Return (X, Y) of the center of cell containing provided text 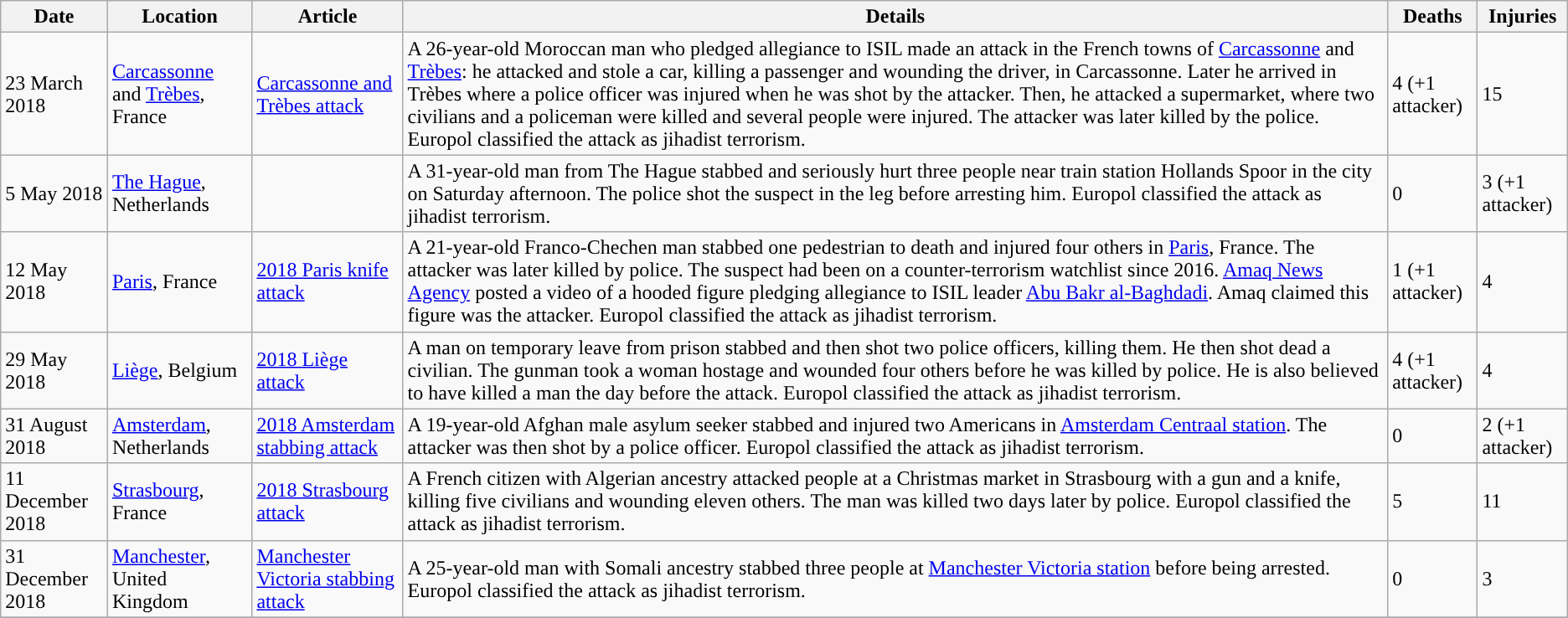
Carcassonne and Trèbes, France (179, 94)
Date (54, 17)
Deaths (1432, 17)
2018 Amsterdam stabbing attack (328, 435)
12 May 2018 (54, 281)
2018 Strasbourg attack (328, 502)
29 May 2018 (54, 370)
2018 Liège attack (328, 370)
11 (1523, 502)
31 December 2018 (54, 579)
5 May 2018 (54, 193)
Manchester, United Kingdom (179, 579)
Carcassonne and Trèbes attack (328, 94)
31 August 2018 (54, 435)
2018 Paris knife attack (328, 281)
Details (895, 17)
3 (1523, 579)
Injuries (1523, 17)
The Hague, Netherlands (179, 193)
5 (1432, 502)
11 December 2018 (54, 502)
Strasbourg, France (179, 502)
Location (179, 17)
3 (+1 attacker) (1523, 193)
2 (+1 attacker) (1523, 435)
Liège, Belgium (179, 370)
1 (+1 attacker) (1432, 281)
Amsterdam, Netherlands (179, 435)
Article (328, 17)
Manchester Victoria stabbing attack (328, 579)
15 (1523, 94)
Paris, France (179, 281)
23 March 2018 (54, 94)
